Scan for the cell matching the given text and deliver its (x, y) coordinate at center. 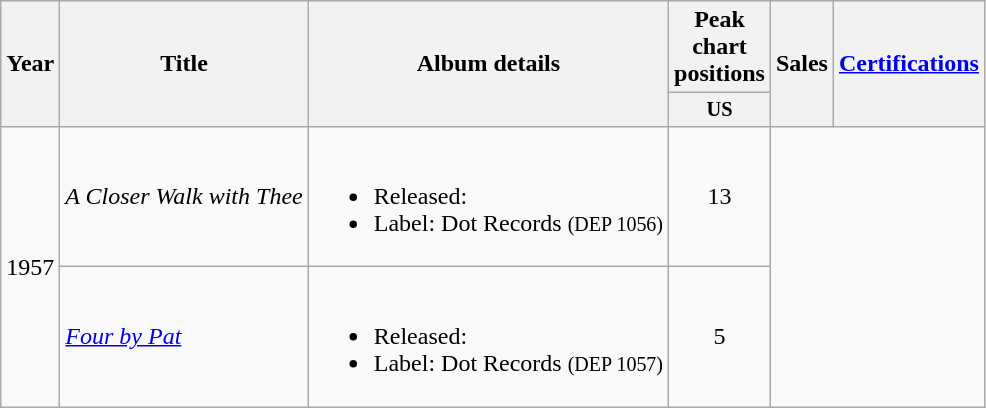
Sales (802, 64)
1957 (30, 266)
Released:Label: Dot Records (DEP 1057) (488, 337)
13 (720, 196)
A Closer Walk with Thee (184, 196)
US (720, 110)
5 (720, 337)
Four by Pat (184, 337)
Year (30, 64)
Album details (488, 64)
Peak chart positions (720, 47)
Title (184, 64)
Released:Label: Dot Records (DEP 1056) (488, 196)
Certifications (908, 64)
